Provide the (x, y) coordinate of the cell's center where the given text is located.  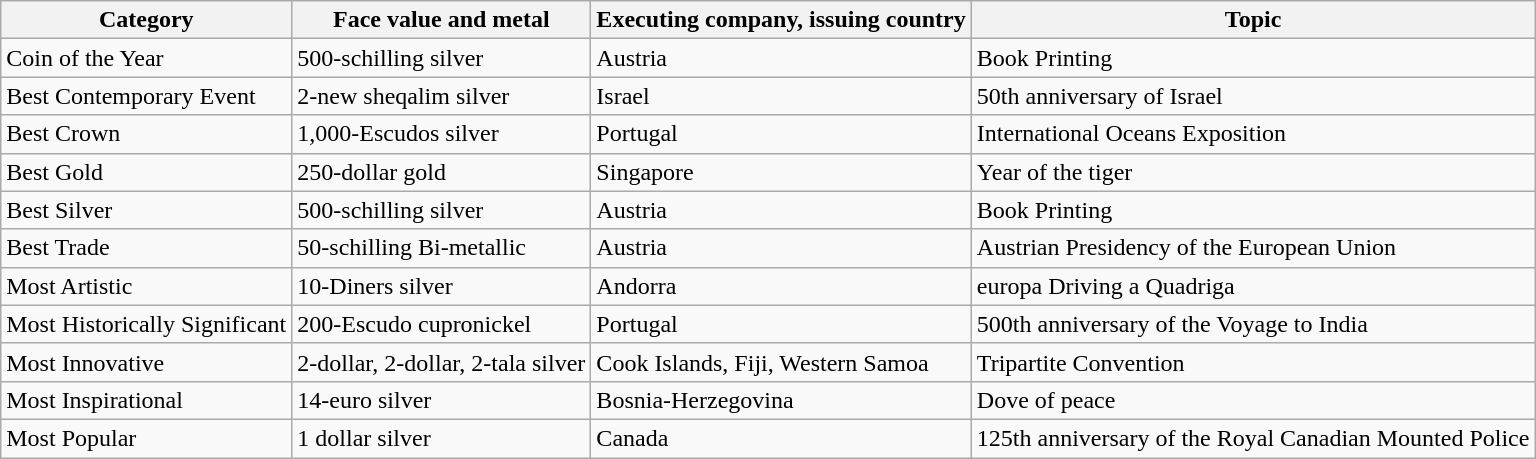
Most Popular (146, 438)
Face value and metal (442, 20)
1 dollar silver (442, 438)
europa Driving a Quadriga (1253, 286)
Year of the tiger (1253, 172)
Category (146, 20)
Most Artistic (146, 286)
500th anniversary of the Voyage to India (1253, 324)
Austrian Presidency of the European Union (1253, 248)
2-new sheqalim silver (442, 96)
International Oceans Exposition (1253, 134)
Most Innovative (146, 362)
Most Historically Significant (146, 324)
50th anniversary of Israel (1253, 96)
200-Escudo cupronickel (442, 324)
Singapore (781, 172)
Best Gold (146, 172)
Coin of the Year (146, 58)
10-Diners silver (442, 286)
Topic (1253, 20)
Bosnia-Herzegovina (781, 400)
Canada (781, 438)
50-schilling Bi-metallic (442, 248)
125th anniversary of the Royal Canadian Mounted Police (1253, 438)
Israel (781, 96)
Tripartite Convention (1253, 362)
Cook Islands, Fiji, Western Samoa (781, 362)
250-dollar gold (442, 172)
Most Inspirational (146, 400)
1,000-Escudos silver (442, 134)
14-euro silver (442, 400)
Andorra (781, 286)
Dove of peace (1253, 400)
Best Trade (146, 248)
Best Crown (146, 134)
Executing company, issuing country (781, 20)
Best Contemporary Event (146, 96)
2-dollar, 2-dollar, 2-tala silver (442, 362)
Best Silver (146, 210)
